Scan for the cell matching the given text and deliver its [x, y] coordinate at center. 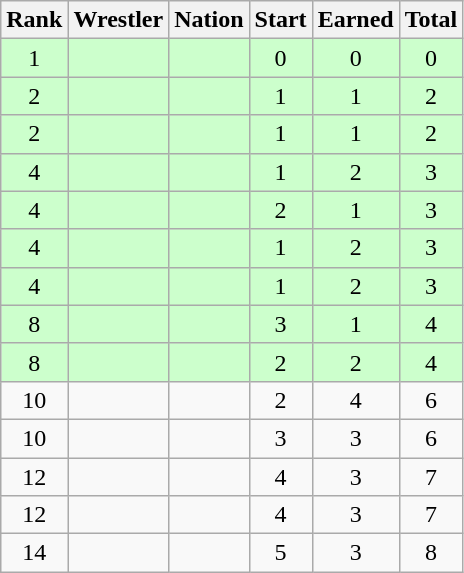
Total [431, 20]
5 [280, 553]
Nation [209, 20]
Start [280, 20]
14 [34, 553]
Rank [34, 20]
Earned [356, 20]
Wrestler [118, 20]
